Extract the [x, y] coordinate from the center of the cell holding the provided text.  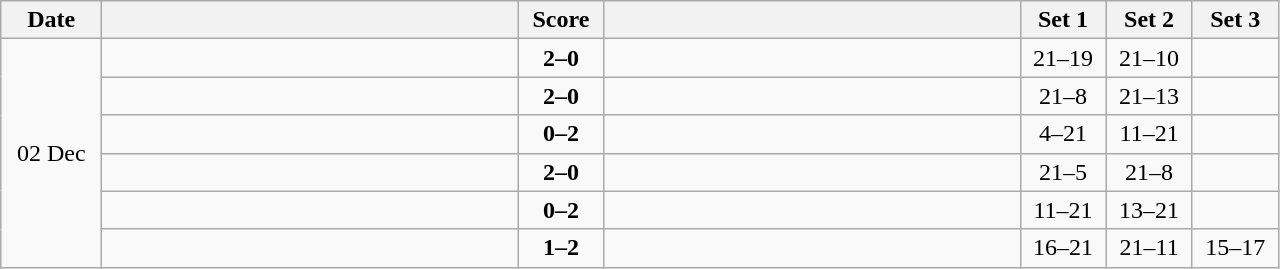
Set 3 [1235, 20]
Date [52, 20]
Set 1 [1063, 20]
21–5 [1063, 172]
02 Dec [52, 153]
16–21 [1063, 248]
1–2 [561, 248]
Score [561, 20]
15–17 [1235, 248]
Set 2 [1149, 20]
21–13 [1149, 96]
21–10 [1149, 58]
4–21 [1063, 134]
21–11 [1149, 248]
21–19 [1063, 58]
13–21 [1149, 210]
